Scan for the cell matching the given text and deliver its (X, Y) coordinate at center. 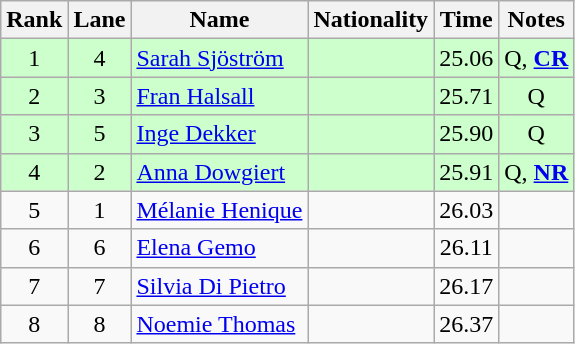
Nationality (371, 20)
Inge Dekker (220, 134)
Silvia Di Pietro (220, 286)
26.37 (466, 324)
25.06 (466, 58)
Anna Dowgiert (220, 172)
Q, CR (536, 58)
26.03 (466, 210)
Fran Halsall (220, 96)
26.17 (466, 286)
Sarah Sjöström (220, 58)
26.11 (466, 248)
Time (466, 20)
Elena Gemo (220, 248)
25.90 (466, 134)
Q, NR (536, 172)
Lane (100, 20)
25.91 (466, 172)
Noemie Thomas (220, 324)
25.71 (466, 96)
Name (220, 20)
Notes (536, 20)
Rank (34, 20)
Mélanie Henique (220, 210)
